Pinpoint the cell where the given text exists, returning its [X, Y] midpoint coordinate. 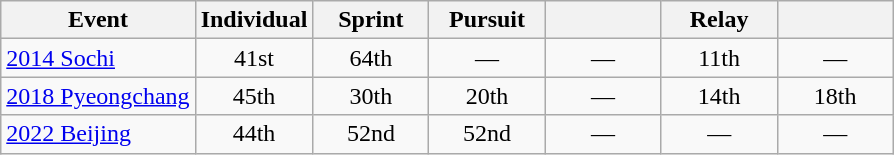
2018 Pyeongchang [98, 96]
64th [371, 58]
Pursuit [487, 20]
30th [371, 96]
Individual [254, 20]
Relay [719, 20]
14th [719, 96]
2014 Sochi [98, 58]
45th [254, 96]
11th [719, 58]
18th [835, 96]
41st [254, 58]
2022 Beijing [98, 134]
44th [254, 134]
20th [487, 96]
Sprint [371, 20]
Event [98, 20]
